Extract the [X, Y] coordinate from the center of the cell holding the provided text.  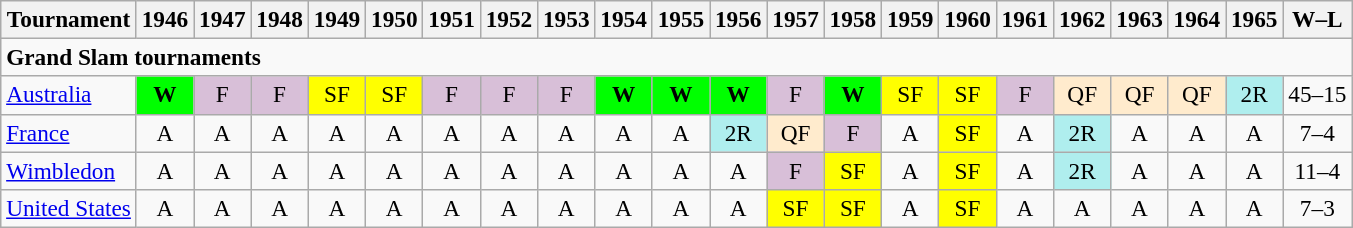
1960 [968, 19]
7–4 [1318, 133]
11–4 [1318, 170]
1963 [1140, 19]
1953 [566, 19]
1951 [452, 19]
Australia [69, 95]
France [69, 133]
7–3 [1318, 208]
1950 [394, 19]
1958 [852, 19]
Grand Slam tournaments [676, 57]
1959 [910, 19]
45–15 [1318, 95]
1964 [1196, 19]
1949 [336, 19]
1962 [1082, 19]
1948 [280, 19]
1956 [738, 19]
1965 [1254, 19]
1946 [164, 19]
1954 [624, 19]
W–L [1318, 19]
Wimbledon [69, 170]
1952 [508, 19]
Tournament [69, 19]
1947 [222, 19]
1961 [1024, 19]
United States [69, 208]
1955 [680, 19]
1957 [796, 19]
